Identify which cell holds the provided text, then report its (X, Y) central coordinate. 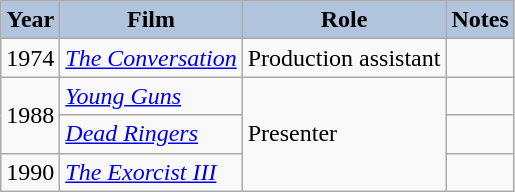
Production assistant (344, 58)
1974 (30, 58)
Role (344, 20)
Year (30, 20)
The Exorcist III (151, 172)
Film (151, 20)
Presenter (344, 134)
The Conversation (151, 58)
Dead Ringers (151, 134)
1988 (30, 115)
Notes (480, 20)
1990 (30, 172)
Young Guns (151, 96)
